Find where the given text appears and provide that cell's center as [X, Y] coordinate. 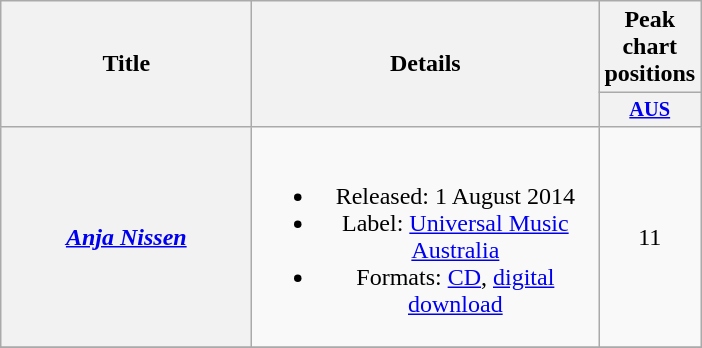
Anja Nissen [126, 236]
AUS [650, 110]
Details [426, 64]
Peak chart positions [650, 47]
Released: 1 August 2014Label: Universal Music AustraliaFormats: CD, digital download [426, 236]
11 [650, 236]
Title [126, 64]
